Detect which cell encompasses the target text, then output its (X, Y) center coordinate. 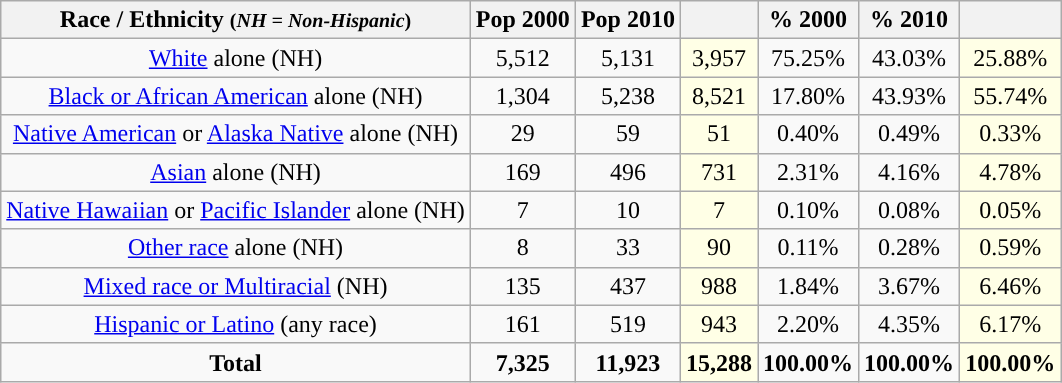
0.11% (808, 248)
3.67% (910, 286)
4.16% (910, 172)
6.46% (1010, 286)
Mixed race or Multiracial (NH) (236, 286)
135 (522, 286)
519 (628, 324)
0.33% (1010, 134)
% 2010 (910, 20)
5,131 (628, 58)
33 (628, 248)
59 (628, 134)
17.80% (808, 96)
0.28% (910, 248)
25.88% (1010, 58)
75.25% (808, 58)
943 (718, 324)
43.93% (910, 96)
5,512 (522, 58)
0.49% (910, 134)
3,957 (718, 58)
90 (718, 248)
Pop 2000 (522, 20)
0.05% (1010, 210)
1,304 (522, 96)
6.17% (1010, 324)
55.74% (1010, 96)
169 (522, 172)
Hispanic or Latino (any race) (236, 324)
7,325 (522, 362)
51 (718, 134)
10 (628, 210)
0.08% (910, 210)
731 (718, 172)
2.31% (808, 172)
Race / Ethnicity (NH = Non-Hispanic) (236, 20)
8,521 (718, 96)
Other race alone (NH) (236, 248)
5,238 (628, 96)
Asian alone (NH) (236, 172)
Native Hawaiian or Pacific Islander alone (NH) (236, 210)
496 (628, 172)
1.84% (808, 286)
43.03% (910, 58)
Native American or Alaska Native alone (NH) (236, 134)
0.40% (808, 134)
0.59% (1010, 248)
% 2000 (808, 20)
Black or African American alone (NH) (236, 96)
161 (522, 324)
988 (718, 286)
0.10% (808, 210)
Pop 2010 (628, 20)
White alone (NH) (236, 58)
11,923 (628, 362)
437 (628, 286)
29 (522, 134)
8 (522, 248)
2.20% (808, 324)
4.78% (1010, 172)
15,288 (718, 362)
4.35% (910, 324)
Total (236, 362)
